Extract the [X, Y] coordinate from the center of the cell holding the provided text.  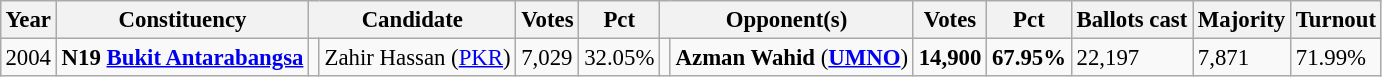
Turnout [1336, 20]
14,900 [950, 57]
22,197 [1132, 57]
71.99% [1336, 57]
2004 [28, 57]
7,029 [548, 57]
N19 Bukit Antarabangsa [182, 57]
Majority [1242, 20]
67.95% [1030, 57]
Candidate [412, 20]
Ballots cast [1132, 20]
Year [28, 20]
Opponent(s) [787, 20]
32.05% [620, 57]
Azman Wahid (UMNO) [792, 57]
Zahir Hassan (PKR) [418, 57]
Constituency [182, 20]
7,871 [1242, 57]
